Locate the cell with the specified text and output its (X, Y) center coordinate. 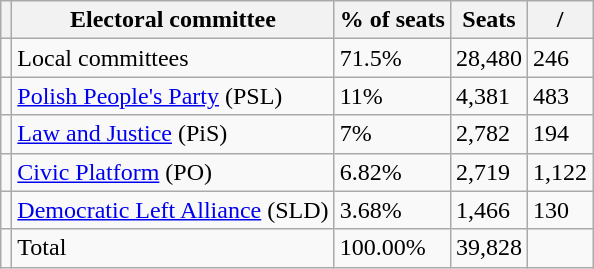
71.5% (392, 58)
Democratic Left Alliance (SLD) (173, 210)
Polish People's Party (PSL) (173, 96)
4,381 (488, 96)
100.00% (392, 248)
194 (560, 134)
Local committees (173, 58)
1,122 (560, 172)
246 (560, 58)
Total (173, 248)
130 (560, 210)
7% (392, 134)
Civic Platform (PO) (173, 172)
6.82% (392, 172)
39,828 (488, 248)
Electoral committee (173, 20)
/ (560, 20)
Law and Justice (PiS) (173, 134)
483 (560, 96)
1,466 (488, 210)
Seats (488, 20)
2,782 (488, 134)
% of seats (392, 20)
11% (392, 96)
3.68% (392, 210)
28,480 (488, 58)
2,719 (488, 172)
